For the text-containing cell, return its midpoint in (X, Y) coordinate format. 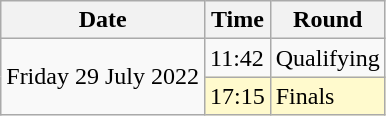
Time (237, 20)
Friday 29 July 2022 (103, 77)
Date (103, 20)
Finals (328, 96)
Round (328, 20)
11:42 (237, 58)
17:15 (237, 96)
Qualifying (328, 58)
